Determine the (x, y) coordinate at the center of the cell enclosing the given text.  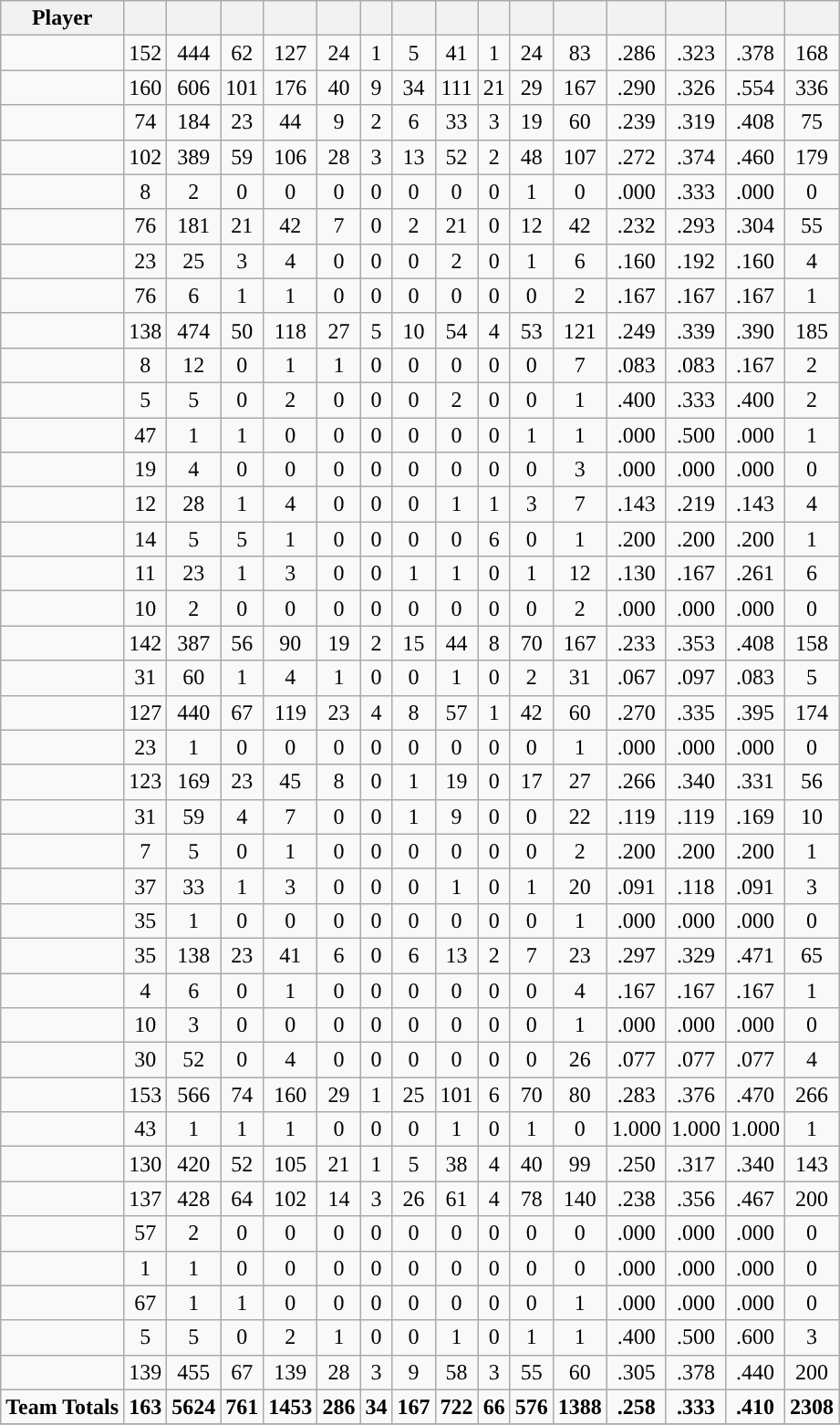
389 (193, 157)
.395 (755, 712)
137 (146, 1199)
176 (290, 88)
1388 (580, 1407)
.410 (755, 1407)
.283 (637, 1095)
.232 (637, 226)
.297 (637, 955)
.356 (695, 1199)
158 (812, 643)
54 (456, 330)
45 (290, 782)
64 (243, 1199)
53 (531, 330)
2308 (812, 1407)
62 (243, 53)
722 (456, 1407)
.467 (755, 1199)
.238 (637, 1199)
.258 (637, 1407)
Team Totals (62, 1407)
20 (580, 886)
11 (146, 574)
37 (146, 886)
.460 (755, 157)
152 (146, 53)
.219 (695, 504)
455 (193, 1372)
106 (290, 157)
.353 (695, 643)
61 (456, 1199)
576 (531, 1407)
22 (580, 817)
.390 (755, 330)
.233 (637, 643)
286 (339, 1407)
387 (193, 643)
163 (146, 1407)
.374 (695, 157)
1453 (290, 1407)
47 (146, 435)
50 (243, 330)
.317 (695, 1164)
336 (812, 88)
130 (146, 1164)
99 (580, 1164)
.270 (637, 712)
43 (146, 1129)
75 (812, 122)
.376 (695, 1095)
.470 (755, 1095)
.067 (637, 678)
.319 (695, 122)
444 (193, 53)
.554 (755, 88)
440 (193, 712)
123 (146, 782)
606 (193, 88)
.286 (637, 53)
.097 (695, 678)
78 (531, 1199)
.272 (637, 157)
168 (812, 53)
.329 (695, 955)
119 (290, 712)
66 (494, 1407)
.118 (695, 886)
266 (812, 1095)
169 (193, 782)
.600 (755, 1337)
428 (193, 1199)
420 (193, 1164)
.250 (637, 1164)
.335 (695, 712)
142 (146, 643)
181 (193, 226)
.305 (637, 1372)
107 (580, 157)
.323 (695, 53)
.471 (755, 955)
566 (193, 1095)
143 (812, 1164)
111 (456, 88)
.261 (755, 574)
58 (456, 1372)
.192 (695, 261)
.304 (755, 226)
48 (531, 157)
17 (531, 782)
.266 (637, 782)
83 (580, 53)
.130 (637, 574)
174 (812, 712)
.326 (695, 88)
185 (812, 330)
184 (193, 122)
80 (580, 1095)
38 (456, 1164)
30 (146, 1060)
153 (146, 1095)
140 (580, 1199)
118 (290, 330)
179 (812, 157)
.239 (637, 122)
474 (193, 330)
90 (290, 643)
Player (62, 18)
.290 (637, 88)
.169 (755, 817)
761 (243, 1407)
.339 (695, 330)
.293 (695, 226)
.440 (755, 1372)
105 (290, 1164)
.249 (637, 330)
5624 (193, 1407)
.331 (755, 782)
121 (580, 330)
15 (414, 643)
65 (812, 955)
